Provide the [x, y] coordinate of the cell's center where the given text is located.  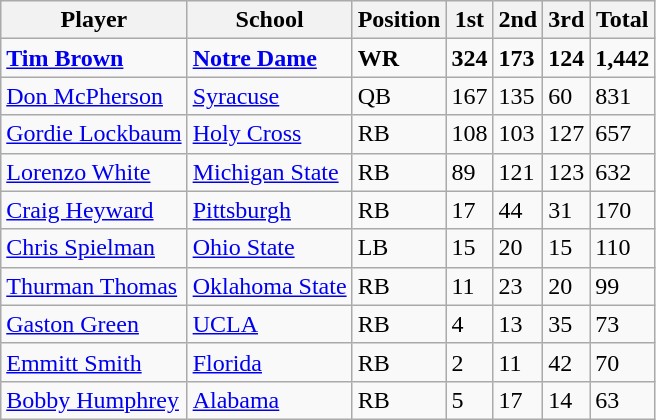
Don McPherson [94, 96]
Pittsburgh [270, 210]
167 [470, 96]
Florida [270, 362]
Thurman Thomas [94, 286]
Alabama [270, 400]
4 [470, 324]
Bobby Humphrey [94, 400]
Gordie Lockbaum [94, 134]
124 [566, 58]
Lorenzo White [94, 172]
44 [518, 210]
123 [566, 172]
Tim Brown [94, 58]
1st [470, 20]
Ohio State [270, 248]
Player [94, 20]
2nd [518, 20]
14 [566, 400]
23 [518, 286]
Chris Spielman [94, 248]
63 [622, 400]
Michigan State [270, 172]
2 [470, 362]
Emmitt Smith [94, 362]
Total [622, 20]
UCLA [270, 324]
170 [622, 210]
Craig Heyward [94, 210]
110 [622, 248]
121 [518, 172]
89 [470, 172]
Gaston Green [94, 324]
School [270, 20]
831 [622, 96]
Syracuse [270, 96]
632 [622, 172]
Notre Dame [270, 58]
35 [566, 324]
5 [470, 400]
324 [470, 58]
Position [399, 20]
31 [566, 210]
WR [399, 58]
103 [518, 134]
173 [518, 58]
99 [622, 286]
QB [399, 96]
657 [622, 134]
Oklahoma State [270, 286]
Holy Cross [270, 134]
127 [566, 134]
13 [518, 324]
42 [566, 362]
73 [622, 324]
108 [470, 134]
3rd [566, 20]
135 [518, 96]
LB [399, 248]
70 [622, 362]
60 [566, 96]
1,442 [622, 58]
